From the cell containing the given text, extract its center point as [X, Y] coordinate. 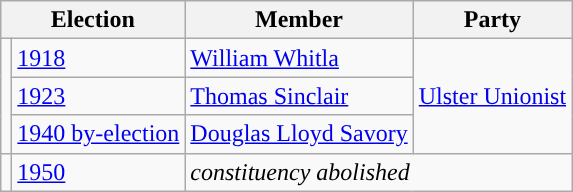
Thomas Sinclair [299, 96]
Party [492, 20]
1950 [98, 172]
1923 [98, 96]
Ulster Unionist [492, 96]
constituency abolished [378, 172]
Election [93, 20]
1940 by-election [98, 134]
Douglas Lloyd Savory [299, 134]
1918 [98, 58]
William Whitla [299, 58]
Member [299, 20]
